Search for the cell housing the specified text and yield its (X, Y) center coordinate. 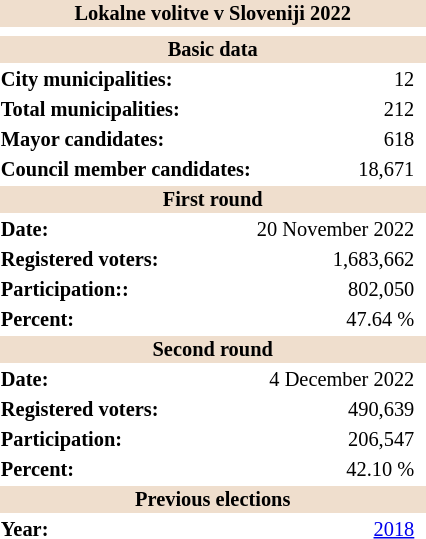
1,683,662 (340, 260)
206,547 (340, 440)
18,671 (340, 170)
490,639 (340, 410)
47.64 % (340, 320)
618 (340, 140)
42.10 % (340, 470)
12 (340, 80)
4 December 2022 (340, 380)
20 November 2022 (340, 230)
212 (340, 110)
802,050 (340, 290)
